Locate the cell with the specified text and output its (X, Y) center coordinate. 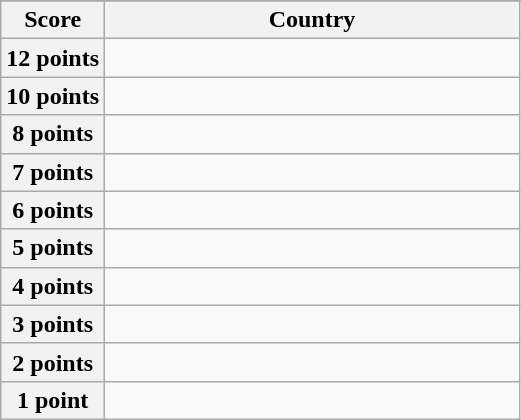
10 points (53, 96)
3 points (53, 324)
12 points (53, 58)
Score (53, 20)
6 points (53, 210)
8 points (53, 134)
1 point (53, 400)
Country (312, 20)
4 points (53, 286)
7 points (53, 172)
2 points (53, 362)
5 points (53, 248)
